Determine the [X, Y] coordinate at the center of the cell enclosing the given text.  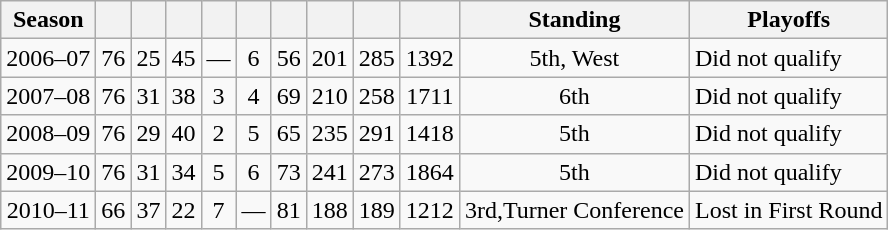
22 [184, 210]
2008–09 [48, 134]
3rd,Turner Conference [574, 210]
29 [148, 134]
7 [218, 210]
Playoffs [788, 20]
241 [330, 172]
38 [184, 96]
2010–11 [48, 210]
Season [48, 20]
Lost in First Round [788, 210]
4 [254, 96]
37 [148, 210]
69 [288, 96]
Standing [574, 20]
2 [218, 134]
66 [114, 210]
189 [376, 210]
1392 [430, 58]
1212 [430, 210]
56 [288, 58]
73 [288, 172]
6th [574, 96]
25 [148, 58]
34 [184, 172]
285 [376, 58]
188 [330, 210]
2006–07 [48, 58]
5th, West [574, 58]
81 [288, 210]
273 [376, 172]
2009–10 [48, 172]
45 [184, 58]
235 [330, 134]
1418 [430, 134]
1711 [430, 96]
201 [330, 58]
1864 [430, 172]
65 [288, 134]
40 [184, 134]
210 [330, 96]
2007–08 [48, 96]
258 [376, 96]
3 [218, 96]
291 [376, 134]
